Return the [x, y] coordinate for the center point of the cell that contains the specified text.  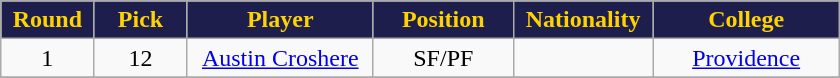
Round [48, 20]
Providence [746, 58]
SF/PF [443, 58]
Player [280, 20]
Austin Croshere [280, 58]
1 [48, 58]
Nationality [583, 20]
Position [443, 20]
12 [140, 58]
College [746, 20]
Pick [140, 20]
